Output the (x, y) coordinate of the center of the cell containing the given text.  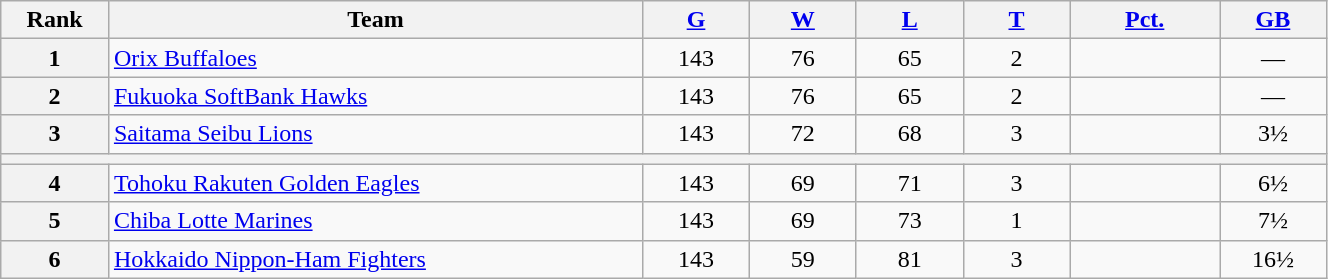
3½ (1274, 134)
Rank (55, 20)
7½ (1274, 221)
6 (55, 259)
GB (1274, 20)
68 (910, 134)
Hokkaido Nippon-Ham Fighters (375, 259)
Team (375, 20)
73 (910, 221)
Pct. (1145, 20)
W (802, 20)
Fukuoka SoftBank Hawks (375, 96)
T (1016, 20)
Chiba Lotte Marines (375, 221)
71 (910, 183)
L (910, 20)
5 (55, 221)
6½ (1274, 183)
81 (910, 259)
Orix Buffaloes (375, 58)
G (696, 20)
59 (802, 259)
Saitama Seibu Lions (375, 134)
4 (55, 183)
16½ (1274, 259)
Tohoku Rakuten Golden Eagles (375, 183)
72 (802, 134)
